Return the (X, Y) coordinate for the center point of the cell that contains the specified text.  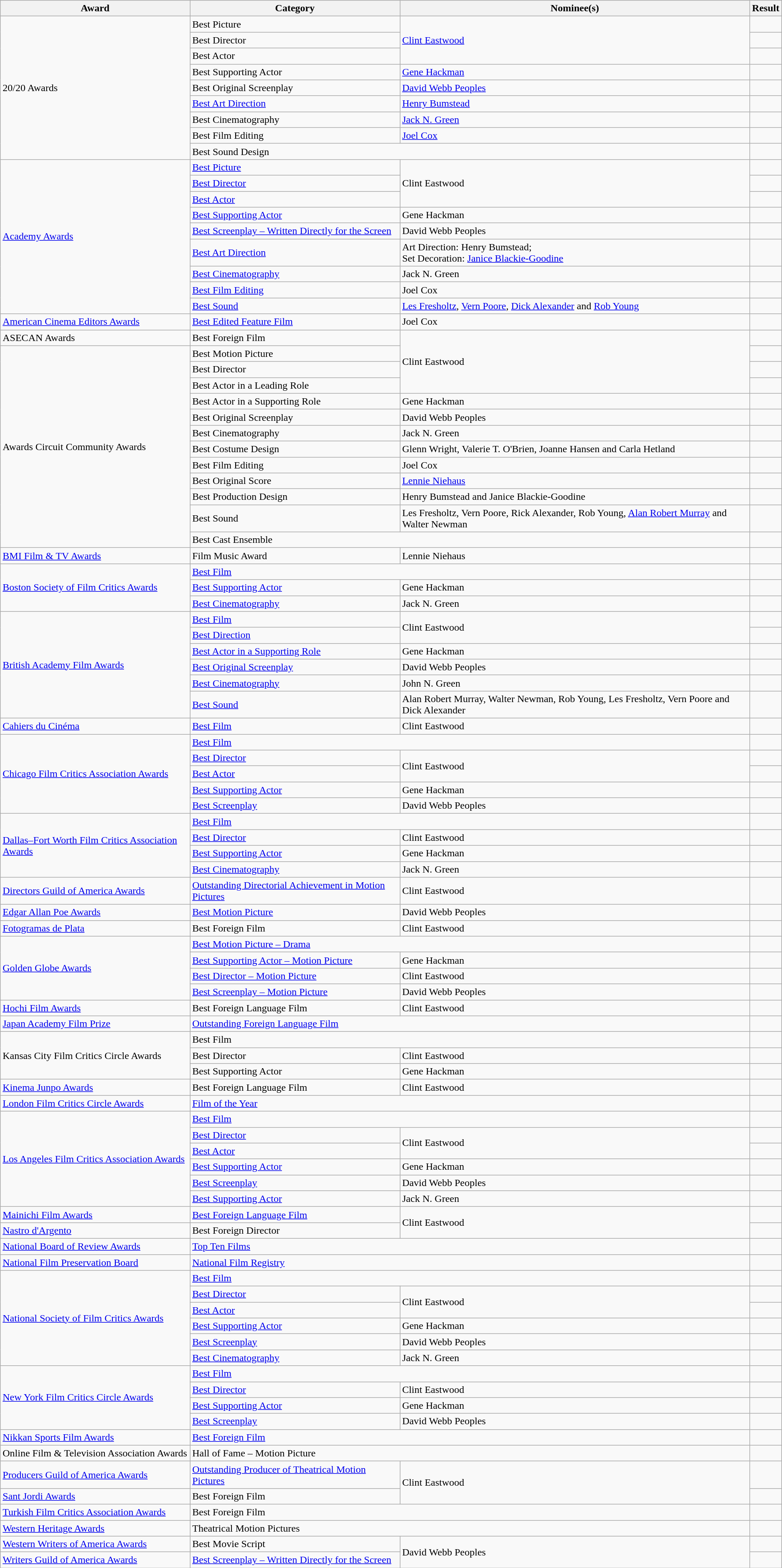
Fotogramas de Plata (95, 928)
National Society of Film Critics Awards (95, 1318)
Academy Awards (95, 237)
Category (295, 8)
Dallas–Fort Worth Film Critics Association Awards (95, 845)
Western Heritage Awards (95, 1528)
Award (95, 8)
Western Writers of America Awards (95, 1544)
Los Angeles Film Critics Association Awards (95, 1159)
Edgar Allan Poe Awards (95, 912)
Result (766, 8)
National Film Registry (470, 1263)
Best Original Score (295, 481)
John N. Green (575, 683)
Best Actor in a Leading Role (295, 385)
Best Costume Design (295, 449)
Boston Society of Film Critics Awards (95, 588)
Top Ten Films (470, 1246)
Online Film & Television Association Awards (95, 1453)
National Film Preservation Board (95, 1263)
Best Director – Motion Picture (295, 976)
Best Foreign Director (295, 1230)
Film of the Year (470, 1103)
Best Motion Picture – Drama (470, 944)
Kansas City Film Critics Circle Awards (95, 1056)
Glenn Wright, Valerie T. O'Brien, Joanne Hansen and Carla Hetland (575, 449)
Best Supporting Actor – Motion Picture (295, 960)
Hochi Film Awards (95, 1008)
Writers Guild of America Awards (95, 1560)
Best Movie Script (295, 1544)
Best Direction (295, 635)
Sant Jordi Awards (95, 1496)
Best Sound Design (470, 151)
Film Music Award (295, 556)
Outstanding Foreign Language Film (470, 1024)
Best Cast Ensemble (470, 540)
Hall of Fame – Motion Picture (470, 1453)
Theatrical Motion Pictures (470, 1528)
Outstanding Producer of Theatrical Motion Pictures (295, 1474)
Nominee(s) (575, 8)
Best Production Design (295, 497)
20/20 Awards (95, 88)
Outstanding Directorial Achievement in Motion Pictures (295, 891)
Les Fresholtz, Vern Poore, Rick Alexander, Rob Young, Alan Robert Murray and Walter Newman (575, 518)
National Board of Review Awards (95, 1246)
Henry Bumstead and Janice Blackie-Goodine (575, 497)
Les Fresholtz, Vern Poore, Dick Alexander and Rob Young (575, 306)
New York Film Critics Circle Awards (95, 1397)
Chicago Film Critics Association Awards (95, 774)
Directors Guild of America Awards (95, 891)
Japan Academy Film Prize (95, 1024)
Mainichi Film Awards (95, 1214)
Turkish Film Critics Association Awards (95, 1512)
BMI Film & TV Awards (95, 556)
Art Direction: Henry Bumstead; Set Decoration: Janice Blackie-Goodine (575, 252)
Cahiers du Cinéma (95, 726)
Nastro d'Argento (95, 1230)
Alan Robert Murray, Walter Newman, Rob Young, Les Fresholtz, Vern Poore and Dick Alexander (575, 705)
Producers Guild of America Awards (95, 1474)
Kinema Junpo Awards (95, 1087)
Best Edited Feature Film (295, 322)
Golden Globe Awards (95, 968)
Henry Bumstead (575, 104)
Awards Circuit Community Awards (95, 447)
British Academy Film Awards (95, 664)
Best Screenplay – Motion Picture (295, 992)
Nikkan Sports Film Awards (95, 1437)
American Cinema Editors Awards (95, 322)
ASECAN Awards (95, 338)
London Film Critics Circle Awards (95, 1103)
